Identify which cell holds the provided text, then report its (X, Y) central coordinate. 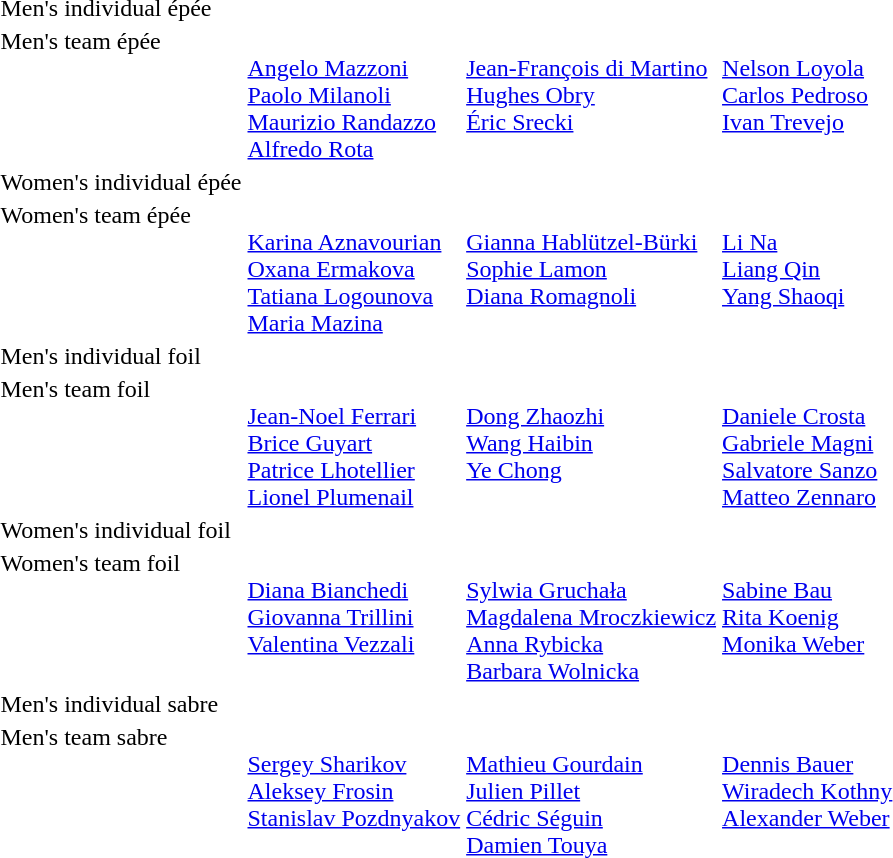
Gianna Hablützel-BürkiSophie LamonDiana Romagnoli (592, 269)
Karina AznavourianOxana ErmakovaTatiana LogounovaMaria Mazina (354, 269)
Jean-François di MartinoHughes ObryÉric Srecki (592, 95)
Jean-Noel Ferrari Brice GuyartPatrice LhotellierLionel Plumenail (354, 443)
Diana BianchediGiovanna TrilliniValentina Vezzali (354, 617)
Sylwia GruchałaMagdalena MroczkiewiczAnna RybickaBarbara Wolnicka (592, 617)
Dong ZhaozhiWang HaibinYe Chong (592, 443)
Angelo MazzoniPaolo MilanoliMaurizio RandazzoAlfredo Rota (354, 95)
